For the text-containing cell, return its midpoint in (X, Y) coordinate format. 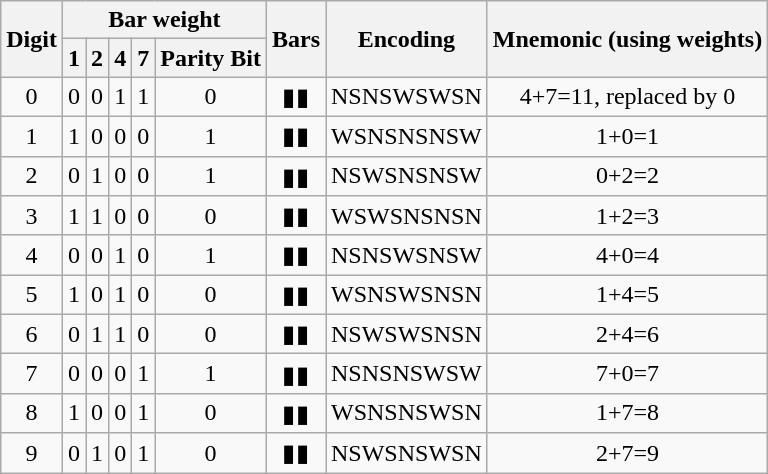
WSWSNSNSN (407, 216)
NSWSNSWSN (407, 453)
7+0=7 (627, 374)
3 (32, 216)
1+2=3 (627, 216)
Digit (32, 39)
Mnemonic (using weights) (627, 39)
Bars (296, 39)
1+7=8 (627, 413)
Encoding (407, 39)
1+4=5 (627, 295)
6 (32, 334)
WSNSWSNSN (407, 295)
9 (32, 453)
2+7=9 (627, 453)
5 (32, 295)
Parity Bit (211, 58)
NSNSWSWSN (407, 97)
Bar weight (164, 20)
0+2=2 (627, 176)
NSNSWSNSW (407, 255)
4+7=11, replaced by 0 (627, 97)
NSNSNSWSW (407, 374)
NSWSWSNSN (407, 334)
WSNSNSNSW (407, 136)
2+4=6 (627, 334)
1+0=1 (627, 136)
4+0=4 (627, 255)
WSNSNSWSN (407, 413)
NSWSNSNSW (407, 176)
8 (32, 413)
